For the text-containing cell, return its midpoint in (x, y) coordinate format. 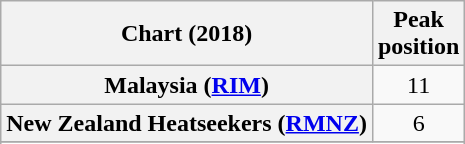
Malaysia (RIM) (187, 85)
Chart (2018) (187, 34)
New Zealand Heatseekers (RMNZ) (187, 123)
6 (418, 123)
Peak position (418, 34)
11 (418, 85)
